Return the [x, y] coordinate for the center point of the cell that contains the specified text.  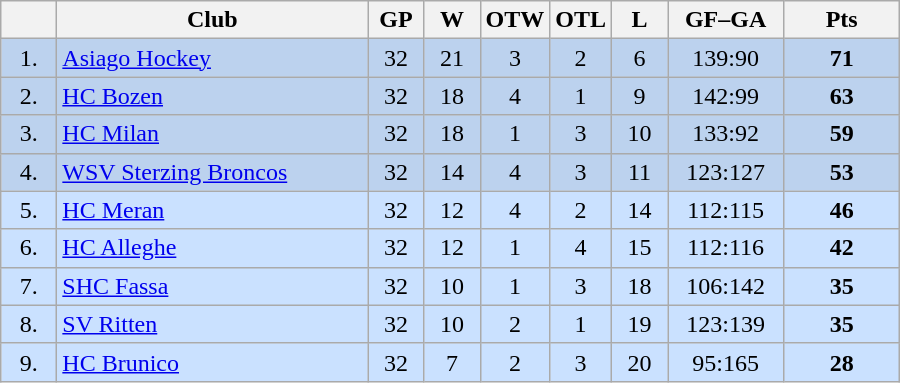
HC Brunico [212, 362]
6 [640, 58]
20 [640, 362]
9. [29, 362]
Asiago Hockey [212, 58]
112:115 [726, 210]
OTL [581, 20]
133:92 [726, 134]
OTW [515, 20]
GP [396, 20]
123:139 [726, 324]
4. [29, 172]
6. [29, 248]
Club [212, 20]
15 [640, 248]
2. [29, 96]
HC Meran [212, 210]
7. [29, 286]
46 [842, 210]
142:99 [726, 96]
HC Milan [212, 134]
HC Bozen [212, 96]
28 [842, 362]
3. [29, 134]
95:165 [726, 362]
SHC Fassa [212, 286]
106:142 [726, 286]
GF–GA [726, 20]
19 [640, 324]
139:90 [726, 58]
SV Ritten [212, 324]
11 [640, 172]
63 [842, 96]
W [452, 20]
21 [452, 58]
53 [842, 172]
42 [842, 248]
112:116 [726, 248]
9 [640, 96]
HC Alleghe [212, 248]
Pts [842, 20]
59 [842, 134]
71 [842, 58]
WSV Sterzing Broncos [212, 172]
8. [29, 324]
5. [29, 210]
1. [29, 58]
7 [452, 362]
123:127 [726, 172]
L [640, 20]
